Find where the given text appears and provide that cell's center as [X, Y] coordinate. 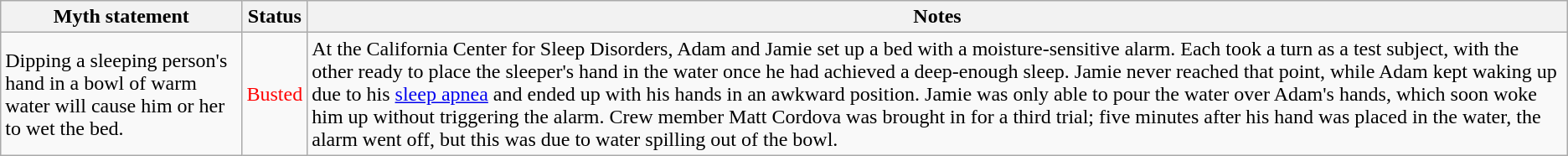
Dipping a sleeping person's hand in a bowl of warm water will cause him or her to wet the bed. [121, 94]
Myth statement [121, 17]
Busted [275, 94]
Notes [938, 17]
Status [275, 17]
